Provide the (X, Y) coordinate of the cell's center where the given text is located.  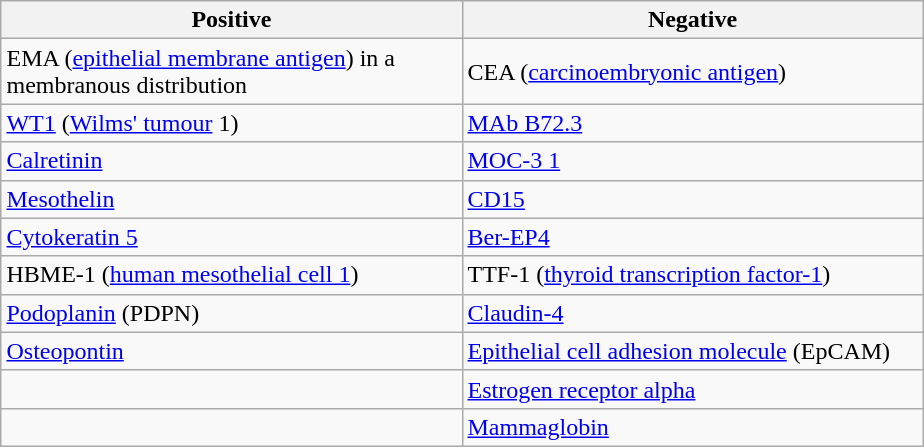
MAb B72.3 (692, 123)
CEA (carcinoembryonic antigen) (692, 72)
Calretinin (232, 161)
Estrogen receptor alpha (692, 389)
WT1 (Wilms' tumour 1) (232, 123)
Mesothelin (232, 199)
Cytokeratin 5 (232, 237)
Podoplanin (PDPN) (232, 313)
HBME-1 (human mesothelial cell 1) (232, 275)
Claudin-4 (692, 313)
Positive (232, 20)
Ber-EP4 (692, 237)
Mammaglobin (692, 427)
Epithelial cell adhesion molecule (EpCAM) (692, 351)
Osteopontin (232, 351)
Negative (692, 20)
MOC-3 1 (692, 161)
CD15 (692, 199)
EMA (epithelial membrane antigen) in a membranous distribution (232, 72)
TTF-1 (thyroid transcription factor-1) (692, 275)
